Return the (X, Y) coordinate for the center point of the cell that contains the specified text.  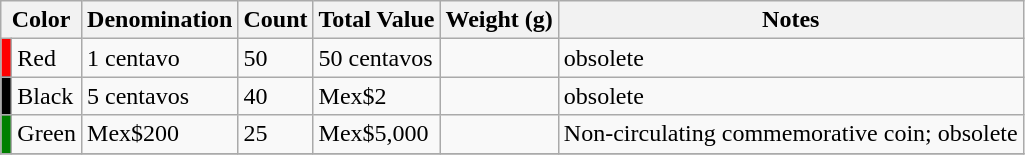
Weight (g) (499, 20)
Non-circulating commemorative coin; obsolete (790, 134)
Black (47, 96)
Mex$2 (376, 96)
5 centavos (160, 96)
25 (276, 134)
50 centavos (376, 58)
Count (276, 20)
Green (47, 134)
1 centavo (160, 58)
Mex$5,000 (376, 134)
Denomination (160, 20)
Red (47, 58)
Notes (790, 20)
50 (276, 58)
Total Value (376, 20)
Color (42, 20)
Mex$200 (160, 134)
40 (276, 96)
